Scan for the cell matching the given text and deliver its [x, y] coordinate at center. 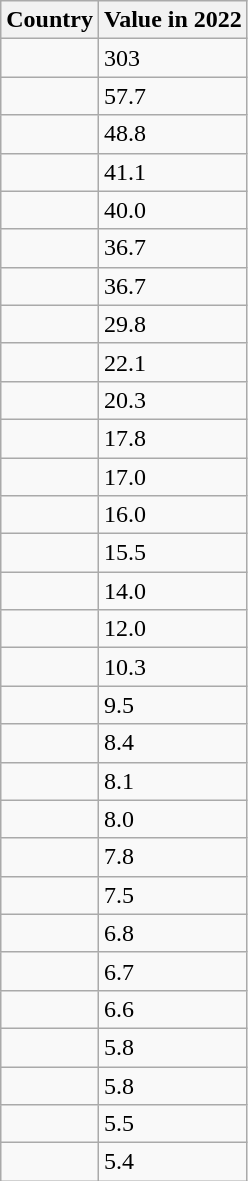
6.6 [172, 1009]
17.0 [172, 477]
7.5 [172, 895]
5.5 [172, 1124]
8.0 [172, 819]
8.4 [172, 743]
57.7 [172, 96]
17.8 [172, 438]
22.1 [172, 362]
303 [172, 58]
Value in 2022 [172, 20]
5.4 [172, 1162]
6.8 [172, 933]
48.8 [172, 134]
14.0 [172, 591]
7.8 [172, 857]
29.8 [172, 324]
20.3 [172, 400]
12.0 [172, 629]
16.0 [172, 515]
15.5 [172, 553]
10.3 [172, 667]
8.1 [172, 781]
41.1 [172, 172]
9.5 [172, 705]
40.0 [172, 210]
Country [50, 20]
6.7 [172, 971]
